Scan for the cell matching the given text and deliver its [X, Y] coordinate at center. 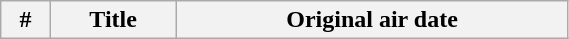
Original air date [372, 20]
Title [113, 20]
# [26, 20]
